Pinpoint the cell where the given text exists, returning its (X, Y) midpoint coordinate. 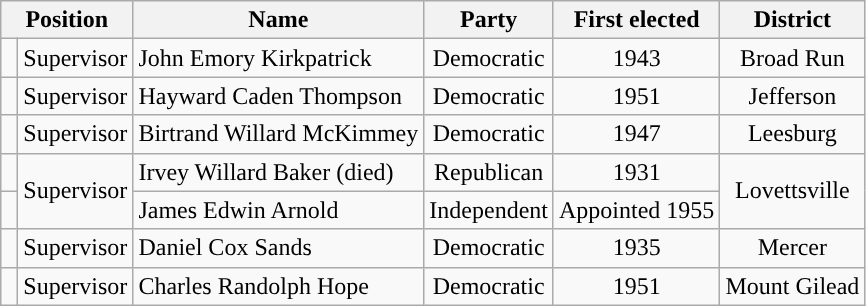
James Edwin Arnold (278, 210)
Irvey Willard Baker (died) (278, 172)
First elected (636, 20)
1943 (636, 58)
1935 (636, 248)
Birtrand Willard McKimmey (278, 134)
District (792, 20)
Mercer (792, 248)
Jefferson (792, 96)
Mount Gilead (792, 286)
1931 (636, 172)
Position (67, 20)
Broad Run (792, 58)
Lovettsville (792, 191)
Daniel Cox Sands (278, 248)
Leesburg (792, 134)
Party (489, 20)
Appointed 1955 (636, 210)
Name (278, 20)
John Emory Kirkpatrick (278, 58)
Hayward Caden Thompson (278, 96)
Charles Randolph Hope (278, 286)
1947 (636, 134)
Republican (489, 172)
Independent (489, 210)
